Extract the (x, y) coordinate from the center of the cell holding the provided text.  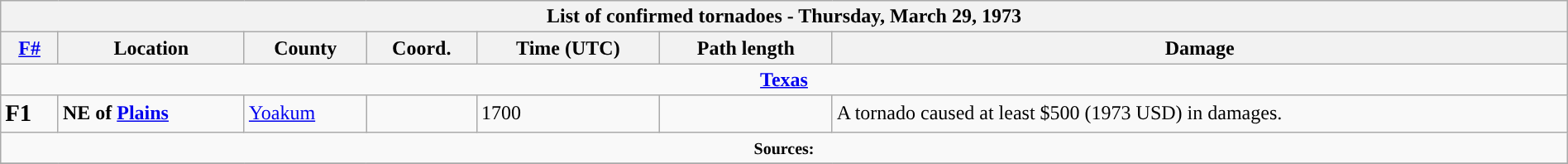
Texas (784, 80)
Sources: (784, 147)
NE of Plains (151, 113)
1700 (567, 113)
Time (UTC) (567, 48)
List of confirmed tornadoes - Thursday, March 29, 1973 (784, 17)
Location (151, 48)
Coord. (422, 48)
F1 (30, 113)
F# (30, 48)
Path length (746, 48)
Yoakum (305, 113)
County (305, 48)
A tornado caused at least $500 (1973 USD) in damages. (1199, 113)
Damage (1199, 48)
